Capture the cell that displays the provided text and extract its [X, Y] central coordinate. 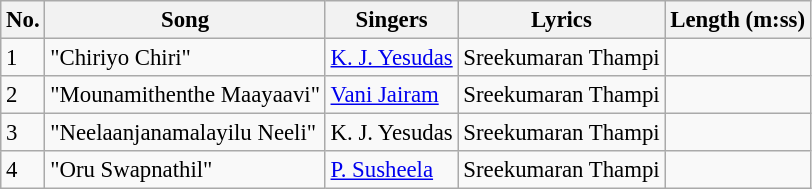
2 [23, 95]
4 [23, 170]
P. Susheela [392, 170]
Singers [392, 20]
Vani Jairam [392, 95]
3 [23, 133]
Length (m:ss) [738, 20]
No. [23, 20]
"Mounamithenthe Maayaavi" [185, 95]
1 [23, 58]
"Oru Swapnathil" [185, 170]
"Neelaanjanamalayilu Neeli" [185, 133]
"Chiriyo Chiri" [185, 58]
Lyrics [562, 20]
Song [185, 20]
